Extract the [x, y] coordinate from the center of the cell holding the provided text.  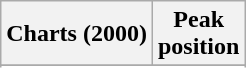
Charts (2000) [77, 34]
Peakposition [198, 34]
